Return [x, y] of the center of cell containing provided text 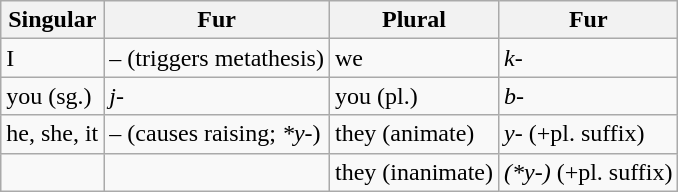
Plural [414, 20]
you (pl.) [414, 96]
they (animate) [414, 134]
y- (+pl. suffix) [588, 134]
b- [588, 96]
he, she, it [52, 134]
(*y-) (+pl. suffix) [588, 172]
j- [217, 96]
I [52, 58]
k- [588, 58]
– (triggers metathesis) [217, 58]
– (causes raising; *y-) [217, 134]
you (sg.) [52, 96]
we [414, 58]
Singular [52, 20]
they (inanimate) [414, 172]
